Pinpoint the cell where the given text exists, returning its (X, Y) midpoint coordinate. 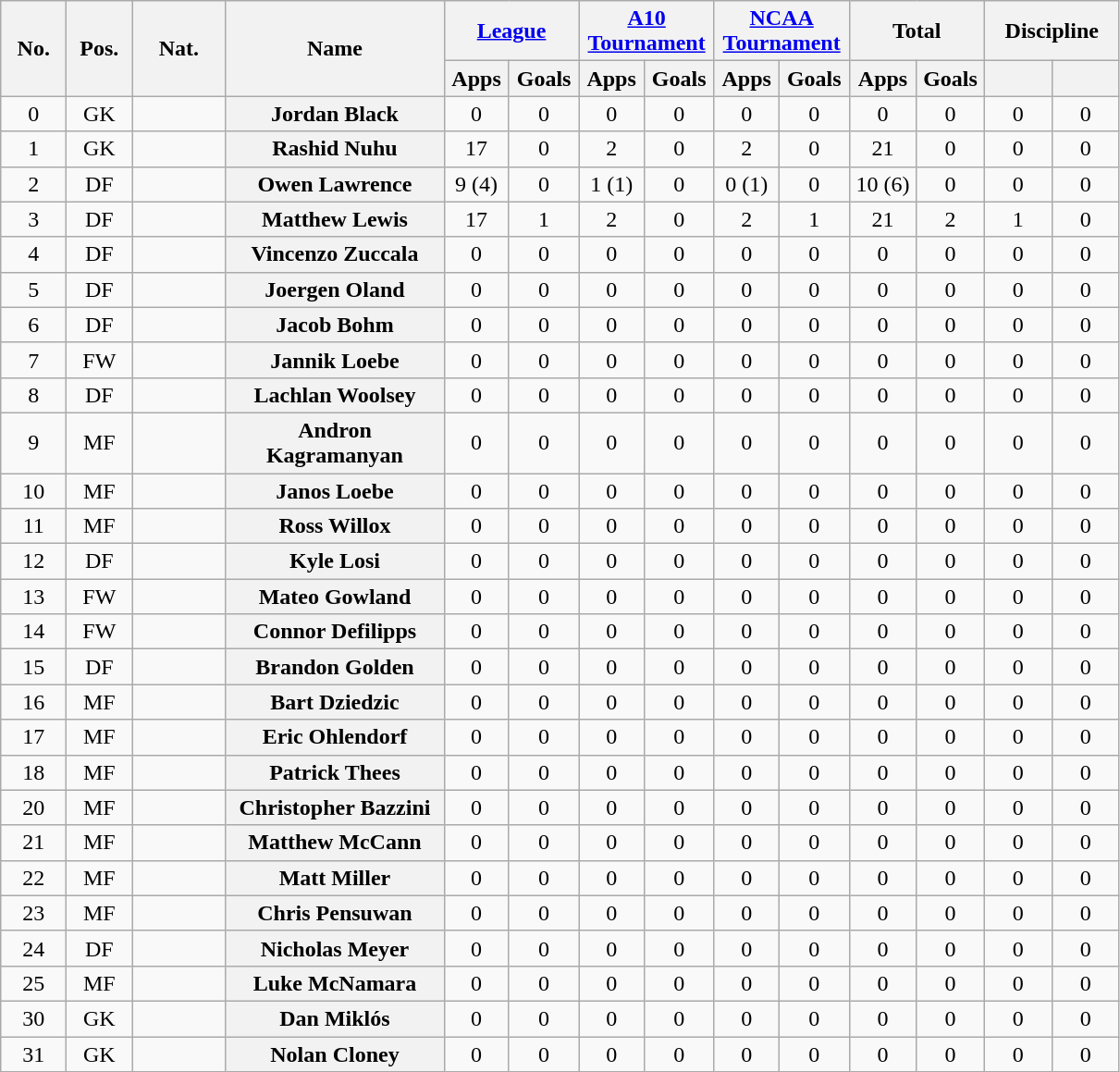
Christopher Bazzini (335, 807)
Jannik Loebe (335, 360)
9 (4) (476, 184)
15 (33, 667)
14 (33, 632)
11 (33, 526)
Ross Willox (335, 526)
16 (33, 702)
Eric Ohlendorf (335, 737)
22 (33, 878)
Andron Kagramanyan (335, 442)
Discipline (1052, 31)
Total (917, 31)
Mateo Gowland (335, 597)
Bart Dziedzic (335, 702)
30 (33, 1018)
0 (1) (746, 184)
Nolan Cloney (335, 1054)
No. (33, 48)
Name (335, 48)
Joergen Oland (335, 290)
Vincenzo Zuccala (335, 254)
24 (33, 948)
9 (33, 442)
Janos Loebe (335, 491)
Matt Miller (335, 878)
8 (33, 395)
31 (33, 1054)
20 (33, 807)
25 (33, 983)
League (511, 31)
13 (33, 597)
6 (33, 325)
NCAA Tournament (782, 31)
7 (33, 360)
23 (33, 913)
Jordan Black (335, 114)
Owen Lawrence (335, 184)
Matthew Lewis (335, 219)
Lachlan Woolsey (335, 395)
Kyle Losi (335, 561)
12 (33, 561)
Matthew McCann (335, 843)
Rashid Nuhu (335, 149)
A10 Tournament (646, 31)
10 (6) (882, 184)
18 (33, 772)
Patrick Thees (335, 772)
Dan Miklós (335, 1018)
1 (1) (611, 184)
3 (33, 219)
Brandon Golden (335, 667)
Connor Defilipps (335, 632)
Nicholas Meyer (335, 948)
Pos. (100, 48)
Jacob Bohm (335, 325)
Nat. (179, 48)
10 (33, 491)
Luke McNamara (335, 983)
Chris Pensuwan (335, 913)
5 (33, 290)
4 (33, 254)
